Pinpoint the cell where the given text exists, returning its [X, Y] midpoint coordinate. 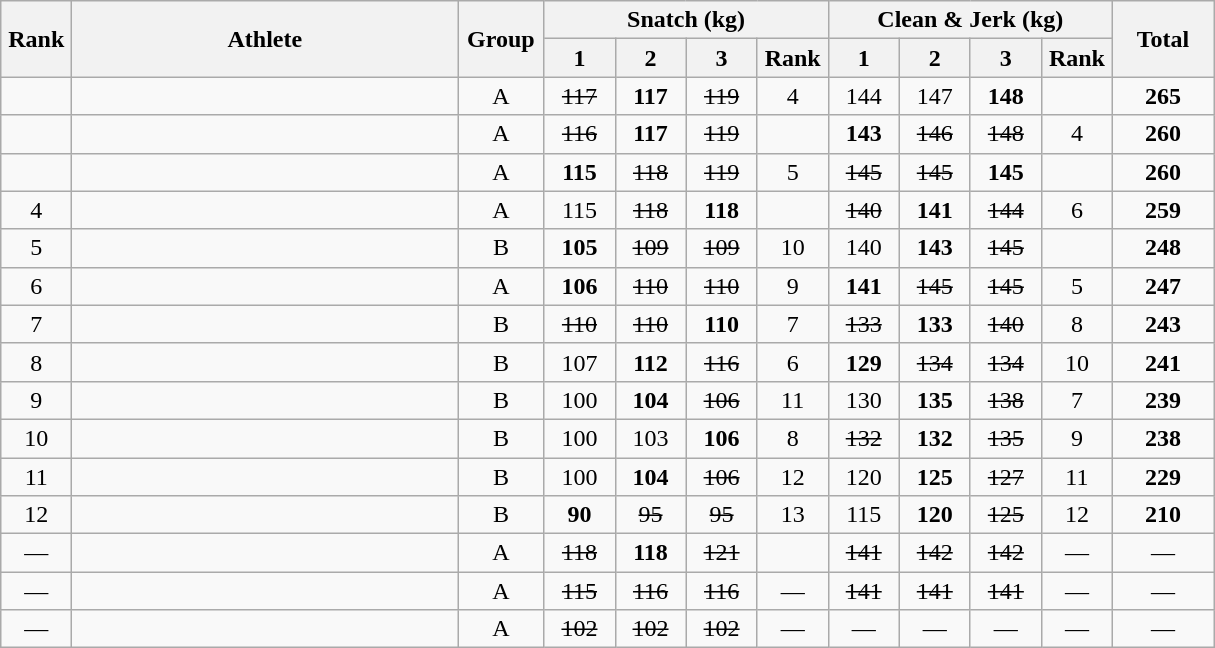
259 [1162, 210]
107 [580, 362]
229 [1162, 477]
243 [1162, 324]
Athlete [265, 39]
238 [1162, 438]
147 [934, 96]
241 [1162, 362]
129 [864, 362]
130 [864, 400]
239 [1162, 400]
210 [1162, 515]
Total [1162, 39]
248 [1162, 248]
138 [1006, 400]
105 [580, 248]
146 [934, 134]
Clean & Jerk (kg) [970, 20]
Snatch (kg) [686, 20]
247 [1162, 286]
13 [792, 515]
127 [1006, 477]
121 [722, 553]
103 [650, 438]
265 [1162, 96]
Group [501, 39]
90 [580, 515]
112 [650, 362]
